Determine the (x, y) coordinate at the center of the cell enclosing the given text.  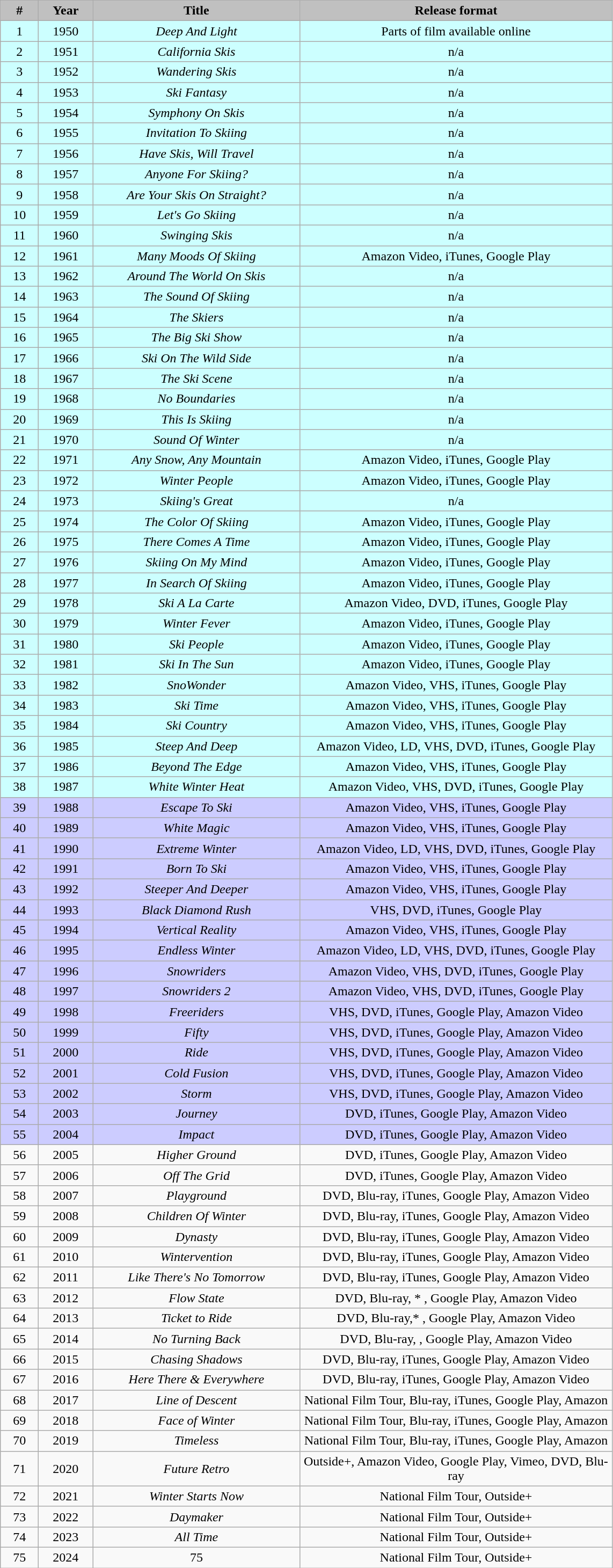
1963 (65, 297)
DVD, Blu-ray, , Google Play, Amazon Video (456, 1339)
16 (19, 338)
The Sound Of Skiing (196, 297)
6 (19, 133)
Ski Fantasy (196, 92)
The Ski Scene (196, 378)
1971 (65, 460)
51 (19, 1053)
No Boundaries (196, 399)
39 (19, 807)
30 (19, 624)
2016 (65, 1380)
2012 (65, 1298)
Daymaker (196, 1516)
No Turning Back (196, 1339)
57 (19, 1175)
1991 (65, 869)
20 (19, 419)
There Comes A Time (196, 542)
44 (19, 910)
2 (19, 52)
Ski Country (196, 726)
1973 (65, 501)
Black Diamond Rush (196, 910)
Fifty (196, 1032)
46 (19, 951)
Extreme Winter (196, 848)
1984 (65, 726)
66 (19, 1359)
1952 (65, 72)
California Skis (196, 52)
2003 (65, 1114)
15 (19, 317)
1960 (65, 235)
2008 (65, 1216)
The Skiers (196, 317)
4 (19, 92)
Beyond The Edge (196, 767)
Have Skis, Will Travel (196, 154)
1969 (65, 419)
1995 (65, 951)
1962 (65, 276)
All Time (196, 1537)
Born To Ski (196, 869)
Wintervention (196, 1257)
1990 (65, 848)
Endless Winter (196, 951)
The Color Of Skiing (196, 521)
1958 (65, 194)
52 (19, 1073)
31 (19, 644)
1959 (65, 215)
2019 (65, 1441)
2013 (65, 1318)
36 (19, 746)
1977 (65, 582)
1970 (65, 440)
62 (19, 1278)
Storm (196, 1093)
55 (19, 1134)
Around The World On Skis (196, 276)
58 (19, 1195)
1961 (65, 256)
74 (19, 1537)
Winter People (196, 480)
35 (19, 726)
Invitation To Skiing (196, 133)
1968 (65, 399)
34 (19, 705)
1985 (65, 746)
41 (19, 848)
69 (19, 1420)
2015 (65, 1359)
Skiing On My Mind (196, 562)
Future Retro (196, 1469)
11 (19, 235)
Title (196, 11)
Freeriders (196, 1012)
1954 (65, 113)
38 (19, 787)
Ski Time (196, 705)
56 (19, 1155)
21 (19, 440)
70 (19, 1441)
Impact (196, 1134)
1953 (65, 92)
Sound Of Winter (196, 440)
48 (19, 991)
1957 (65, 174)
25 (19, 521)
26 (19, 542)
29 (19, 603)
1964 (65, 317)
24 (19, 501)
40 (19, 828)
Like There's No Tomorrow (196, 1278)
54 (19, 1114)
# (19, 11)
Amazon Video, DVD, iTunes, Google Play (456, 603)
1981 (65, 665)
Swinging Skis (196, 235)
37 (19, 767)
2014 (65, 1339)
Deep And Light (196, 31)
64 (19, 1318)
1997 (65, 991)
1998 (65, 1012)
32 (19, 665)
Ski In The Sun (196, 665)
68 (19, 1400)
2006 (65, 1175)
67 (19, 1380)
Symphony On Skis (196, 113)
1951 (65, 52)
1986 (65, 767)
Skiing's Great (196, 501)
2017 (65, 1400)
Any Snow, Any Mountain (196, 460)
Release format (456, 11)
Children Of Winter (196, 1216)
Steep And Deep (196, 746)
Outside+, Amazon Video, Google Play, Vimeo, DVD, Blu-ray (456, 1469)
63 (19, 1298)
1955 (65, 133)
27 (19, 562)
Timeless (196, 1441)
2004 (65, 1134)
33 (19, 685)
Playground (196, 1195)
Higher Ground (196, 1155)
10 (19, 215)
65 (19, 1339)
59 (19, 1216)
17 (19, 358)
Ski People (196, 644)
Flow State (196, 1298)
1978 (65, 603)
Cold Fusion (196, 1073)
Face of Winter (196, 1420)
1996 (65, 971)
61 (19, 1257)
1966 (65, 358)
White Magic (196, 828)
73 (19, 1516)
1980 (65, 644)
45 (19, 930)
1974 (65, 521)
53 (19, 1093)
White Winter Heat (196, 787)
50 (19, 1032)
1 (19, 31)
2022 (65, 1516)
Winter Starts Now (196, 1496)
1979 (65, 624)
3 (19, 72)
2021 (65, 1496)
7 (19, 154)
2024 (65, 1557)
22 (19, 460)
12 (19, 256)
2010 (65, 1257)
Vertical Reality (196, 930)
Snowriders (196, 971)
This Is Skiing (196, 419)
1950 (65, 31)
In Search Of Skiing (196, 582)
Escape To Ski (196, 807)
2020 (65, 1469)
Many Moods Of Skiing (196, 256)
1988 (65, 807)
14 (19, 297)
60 (19, 1236)
Ride (196, 1053)
DVD, Blu-ray,* , Google Play, Amazon Video (456, 1318)
1956 (65, 154)
1992 (65, 889)
1999 (65, 1032)
1965 (65, 338)
Off The Grid (196, 1175)
DVD, Blu-ray, * , Google Play, Amazon Video (456, 1298)
13 (19, 276)
2001 (65, 1073)
2005 (65, 1155)
Are Your Skis On Straight? (196, 194)
Journey (196, 1114)
47 (19, 971)
2009 (65, 1236)
VHS, DVD, iTunes, Google Play (456, 910)
1983 (65, 705)
2011 (65, 1278)
1975 (65, 542)
1982 (65, 685)
2007 (65, 1195)
Wandering Skis (196, 72)
Here There & Everywhere (196, 1380)
2002 (65, 1093)
Dynasty (196, 1236)
Ski A La Carte (196, 603)
2023 (65, 1537)
Ticket to Ride (196, 1318)
43 (19, 889)
8 (19, 174)
71 (19, 1469)
9 (19, 194)
1987 (65, 787)
Ski On The Wild Side (196, 358)
Steeper And Deeper (196, 889)
18 (19, 378)
Let's Go Skiing (196, 215)
23 (19, 480)
2018 (65, 1420)
SnoWonder (196, 685)
1976 (65, 562)
1994 (65, 930)
The Big Ski Show (196, 338)
Snowriders 2 (196, 991)
Parts of film available online (456, 31)
2000 (65, 1053)
Winter Fever (196, 624)
19 (19, 399)
72 (19, 1496)
1972 (65, 480)
1993 (65, 910)
1989 (65, 828)
28 (19, 582)
Chasing Shadows (196, 1359)
49 (19, 1012)
1967 (65, 378)
Year (65, 11)
Anyone For Skiing? (196, 174)
5 (19, 113)
Line of Descent (196, 1400)
42 (19, 869)
